Extract the [X, Y] coordinate from the center of the cell holding the provided text.  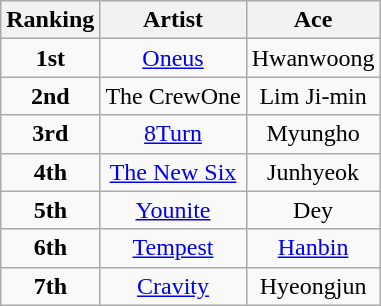
3rd [50, 134]
Junhyeok [313, 172]
Artist [173, 20]
Cravity [173, 286]
8Turn [173, 134]
2nd [50, 96]
Ace [313, 20]
Lim Ji-min [313, 96]
The New Six [173, 172]
5th [50, 210]
Younite [173, 210]
Dey [313, 210]
Hwanwoong [313, 58]
Tempest [173, 248]
Ranking [50, 20]
6th [50, 248]
7th [50, 286]
Hanbin [313, 248]
1st [50, 58]
Myungho [313, 134]
Hyeongjun [313, 286]
Oneus [173, 58]
4th [50, 172]
The CrewOne [173, 96]
